Identify which cell holds the provided text, then report its (x, y) central coordinate. 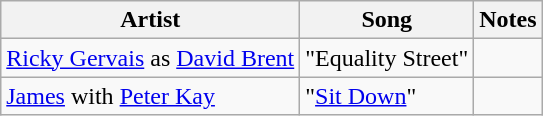
"Sit Down" (387, 96)
James with Peter Kay (150, 96)
"Equality Street" (387, 58)
Notes (508, 20)
Artist (150, 20)
Ricky Gervais as David Brent (150, 58)
Song (387, 20)
